Determine the (X, Y) coordinate at the center of the cell enclosing the given text.  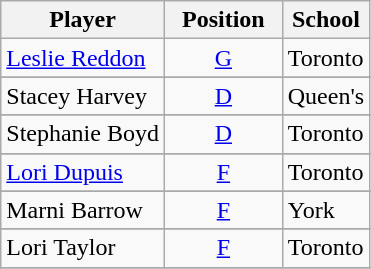
Stacey Harvey (83, 96)
Queen's (326, 96)
York (326, 210)
Lori Dupuis (83, 172)
School (326, 20)
Lori Taylor (83, 248)
Player (83, 20)
Leslie Reddon (83, 58)
Marni Barrow (83, 210)
Position (223, 20)
G (223, 58)
Stephanie Boyd (83, 134)
